For the text-containing cell, return its midpoint in [x, y] coordinate format. 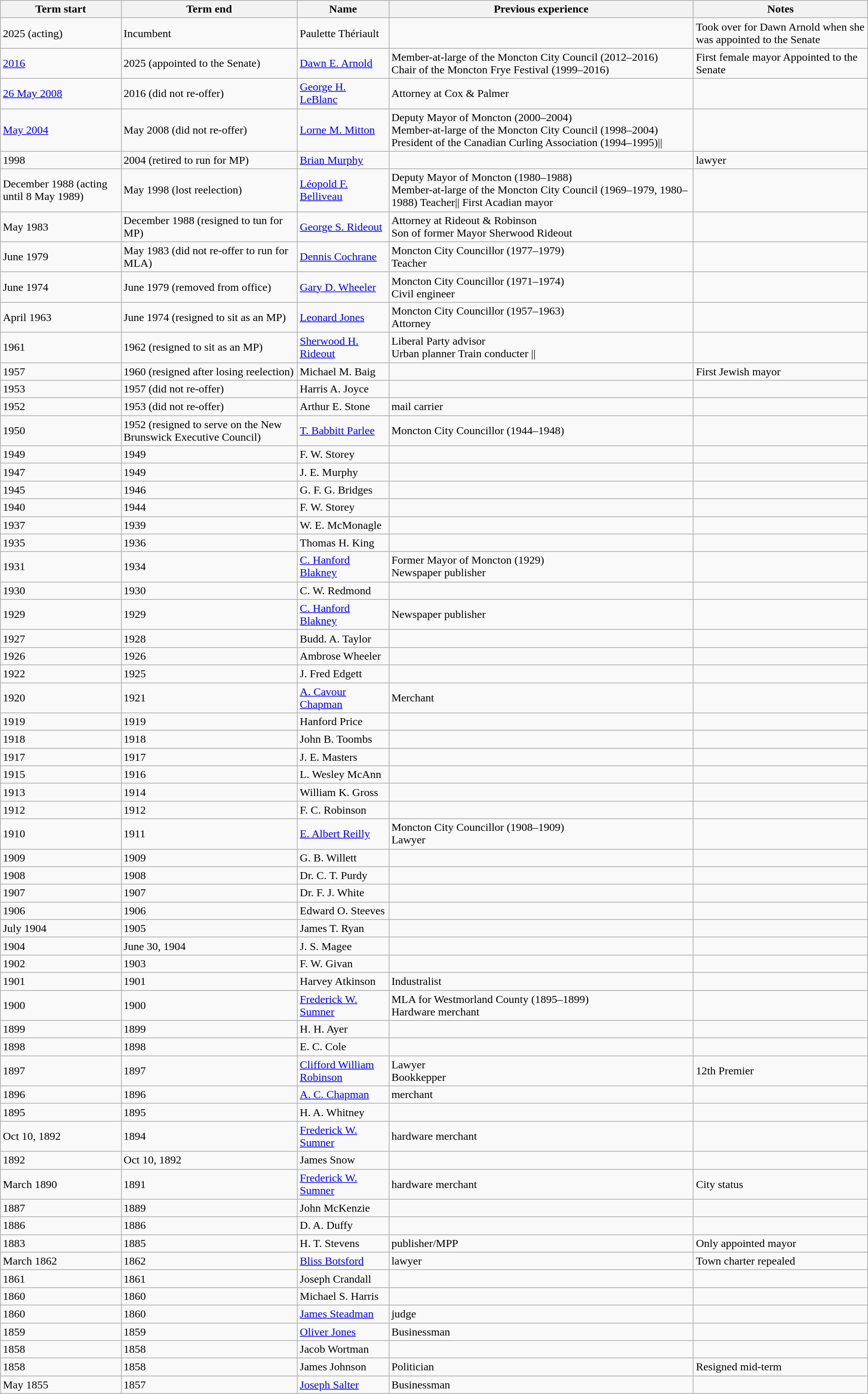
Arthur E. Stone [343, 407]
merchant [542, 1095]
L. Wesley McAnn [343, 775]
2025 (acting) [61, 33]
1902 [61, 964]
June 1974 [61, 287]
John McKenzie [343, 1208]
Léopold F. Belliveau [343, 190]
1944 [209, 507]
G. F. G. Bridges [343, 490]
2016 (did not re-offer) [209, 94]
G. B. Willett [343, 858]
May 1983 (did not re-offer to run for MLA) [209, 257]
June 1974 (resigned to sit as an MP) [209, 317]
Brian Murphy [343, 160]
Term start [61, 9]
Member-at-large of the Moncton City Council (2012–2016)Chair of the Moncton Frye Festival (1999–2016) [542, 63]
March 1862 [61, 1261]
F. C. Robinson [343, 810]
April 1963 [61, 317]
Only appointed mayor [780, 1243]
Took over for Dawn Arnold when she was appointed to the Senate [780, 33]
1937 [61, 525]
J. Fred Edgett [343, 674]
1857 [209, 1385]
1921 [209, 698]
1939 [209, 525]
Attorney at Cox & Palmer [542, 94]
J. E. Masters [343, 757]
1935 [61, 543]
Moncton City Councillor (1944–1948) [542, 430]
Sherwood H. Rideout [343, 347]
December 1988 (resigned to tun for MP) [209, 226]
1894 [209, 1137]
George H. LeBlanc [343, 94]
June 1979 [61, 257]
1953 [61, 389]
Budd. A. Taylor [343, 638]
Town charter repealed [780, 1261]
Thomas H. King [343, 543]
First Jewish mayor [780, 372]
1887 [61, 1208]
Joseph Salter [343, 1385]
1883 [61, 1243]
2016 [61, 63]
mail carrier [542, 407]
J. E. Murphy [343, 472]
John B. Toombs [343, 739]
James Johnson [343, 1367]
Merchant [542, 698]
Clifford William Robinson [343, 1071]
Former Mayor of Moncton (1929)Newspaper publisher [542, 567]
Dennis Cochrane [343, 257]
George S. Rideout [343, 226]
1961 [61, 347]
C. W. Redmond [343, 591]
1925 [209, 674]
E. C. Cole [343, 1047]
1950 [61, 430]
E. Albert Reilly [343, 834]
F. W. Givan [343, 964]
W. E. McMonagle [343, 525]
City status [780, 1184]
Name [343, 9]
1953 (did not re-offer) [209, 407]
1931 [61, 567]
1903 [209, 964]
judge [542, 1314]
MLA for Westmorland County (1895–1899)Hardware merchant [542, 1005]
Edward O. Steeves [343, 911]
James Steadman [343, 1314]
Politician [542, 1367]
May 1855 [61, 1385]
Oliver Jones [343, 1332]
1920 [61, 698]
Moncton City Councillor (1977–1979)Teacher [542, 257]
1952 [61, 407]
1885 [209, 1243]
Term end [209, 9]
1915 [61, 775]
1946 [209, 490]
1952 (resigned to serve on the New Brunswick Executive Council) [209, 430]
2004 (retired to run for MP) [209, 160]
July 1904 [61, 928]
1889 [209, 1208]
Paulette Thériault [343, 33]
March 1890 [61, 1184]
publisher/MPP [542, 1243]
William K. Gross [343, 792]
Notes [780, 9]
H. T. Stevens [343, 1243]
Lorne M. Mitton [343, 130]
1928 [209, 638]
Previous experience [542, 9]
June 30, 1904 [209, 946]
Dr. C. T. Purdy [343, 875]
1940 [61, 507]
May 1998 (lost reelection) [209, 190]
1913 [61, 792]
1962 (resigned to sit as an MP) [209, 347]
Attorney at Rideout & RobinsonSon of former Mayor Sherwood Rideout [542, 226]
Resigned mid-term [780, 1367]
2025 (appointed to the Senate) [209, 63]
First female mayor Appointed to the Senate [780, 63]
1862 [209, 1261]
1957 (did not re-offer) [209, 389]
H. A. Whitney [343, 1112]
1934 [209, 567]
A. Cavour Chapman [343, 698]
Bliss Botsford [343, 1261]
Moncton City Councillor (1957–1963)Attorney [542, 317]
Dr. F. J. White [343, 893]
1947 [61, 472]
Moncton City Councillor (1908–1909)Lawyer [542, 834]
Jacob Wortman [343, 1349]
1945 [61, 490]
Leonard Jones [343, 317]
Industralist [542, 981]
May 1983 [61, 226]
1891 [209, 1184]
Dawn E. Arnold [343, 63]
Moncton City Councillor (1971–1974)Civil engineer [542, 287]
D. A. Duffy [343, 1226]
May 2004 [61, 130]
Michael M. Baig [343, 372]
1905 [209, 928]
James Snow [343, 1160]
1927 [61, 638]
1922 [61, 674]
A. C. Chapman [343, 1095]
T. Babbitt Parlee [343, 430]
James T. Ryan [343, 928]
Ambrose Wheeler [343, 656]
Gary D. Wheeler [343, 287]
1892 [61, 1160]
Michael S. Harris [343, 1296]
1911 [209, 834]
Liberal Party advisorUrban planner Train conducter || [542, 347]
Incumbent [209, 33]
1904 [61, 946]
1910 [61, 834]
12th Premier [780, 1071]
1936 [209, 543]
May 2008 (did not re-offer) [209, 130]
December 1988 (acting until 8 May 1989) [61, 190]
1998 [61, 160]
26 May 2008 [61, 94]
Deputy Mayor of Moncton (1980–1988)Member-at-large of the Moncton City Council (1969–1979, 1980–1988) Teacher|| First Acadian mayor [542, 190]
1914 [209, 792]
1957 [61, 372]
1916 [209, 775]
Harris A. Joyce [343, 389]
Joseph Crandall [343, 1278]
Hanford Price [343, 722]
H. H. Ayer [343, 1029]
J. S. Magee [343, 946]
LawyerBookkepper [542, 1071]
Newspaper publisher [542, 614]
1960 (resigned after losing reelection) [209, 372]
Harvey Atkinson [343, 981]
June 1979 (removed from office) [209, 287]
